Extract the [x, y] coordinate from the center of the cell holding the provided text.  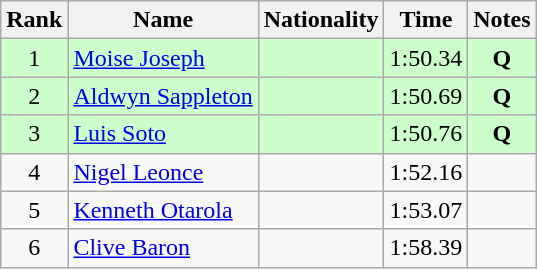
5 [34, 210]
Name [163, 20]
1:50.34 [426, 58]
Aldwyn Sappleton [163, 96]
1:50.69 [426, 96]
3 [34, 134]
Nationality [321, 20]
1:58.39 [426, 248]
Clive Baron [163, 248]
Time [426, 20]
1:53.07 [426, 210]
2 [34, 96]
Nigel Leonce [163, 172]
6 [34, 248]
Moise Joseph [163, 58]
Notes [502, 20]
1:52.16 [426, 172]
Luis Soto [163, 134]
1 [34, 58]
1:50.76 [426, 134]
Rank [34, 20]
4 [34, 172]
Kenneth Otarola [163, 210]
